Find where the given text appears and provide that cell's center as (x, y) coordinate. 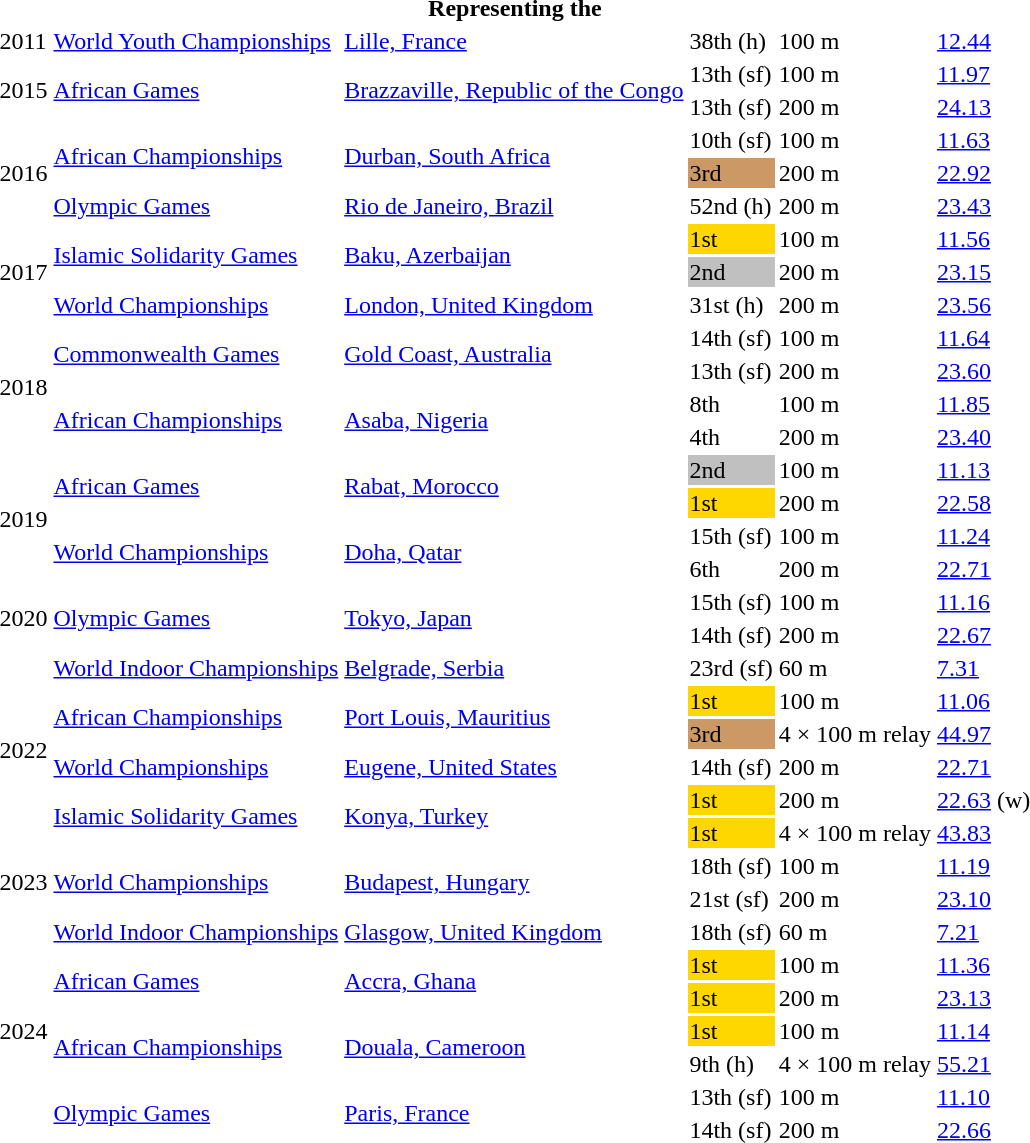
21st (sf) (731, 899)
31st (h) (731, 305)
Port Louis, Mauritius (514, 718)
Glasgow, United Kingdom (514, 932)
Eugene, United States (514, 767)
World Youth Championships (196, 41)
10th (sf) (731, 140)
23rd (sf) (731, 668)
4th (731, 437)
Rabat, Morocco (514, 486)
Asaba, Nigeria (514, 420)
Brazzaville, Republic of the Congo (514, 90)
38th (h) (731, 41)
Lille, France (514, 41)
Accra, Ghana (514, 982)
Durban, South Africa (514, 156)
Baku, Azerbaijan (514, 256)
Rio de Janeiro, Brazil (514, 206)
Doha, Qatar (514, 552)
Konya, Turkey (514, 816)
8th (731, 404)
9th (h) (731, 1064)
Gold Coast, Australia (514, 354)
Belgrade, Serbia (514, 668)
6th (731, 569)
Budapest, Hungary (514, 882)
Douala, Cameroon (514, 1048)
Tokyo, Japan (514, 618)
Commonwealth Games (196, 354)
London, United Kingdom (514, 305)
52nd (h) (731, 206)
